Pinpoint the cell where the given text exists, returning its (X, Y) midpoint coordinate. 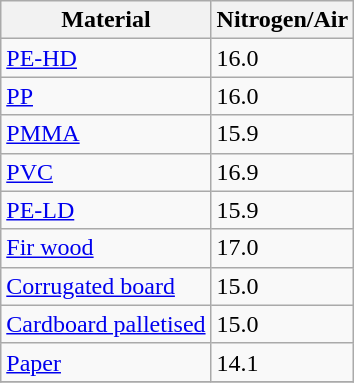
PE-LD (106, 210)
PVC (106, 172)
Nitrogen/Air (282, 20)
Fir wood (106, 248)
17.0 (282, 248)
Material (106, 20)
PE-HD (106, 58)
Paper (106, 362)
14.1 (282, 362)
16.9 (282, 172)
PMMA (106, 134)
Cardboard palletised (106, 324)
PP (106, 96)
Corrugated board (106, 286)
